Find where the given text appears and provide that cell's center as (x, y) coordinate. 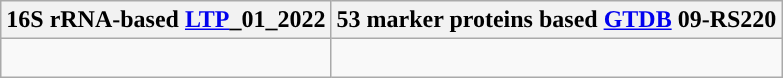
16S rRNA-based LTP_01_2022 (166, 20)
53 marker proteins based GTDB 09-RS220 (556, 20)
